From the cell containing the given text, extract its center point as [X, Y] coordinate. 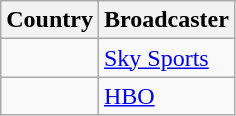
Broadcaster [166, 20]
Country [50, 20]
HBO [166, 96]
Sky Sports [166, 58]
